Output the (x, y) coordinate of the center of the cell containing the given text.  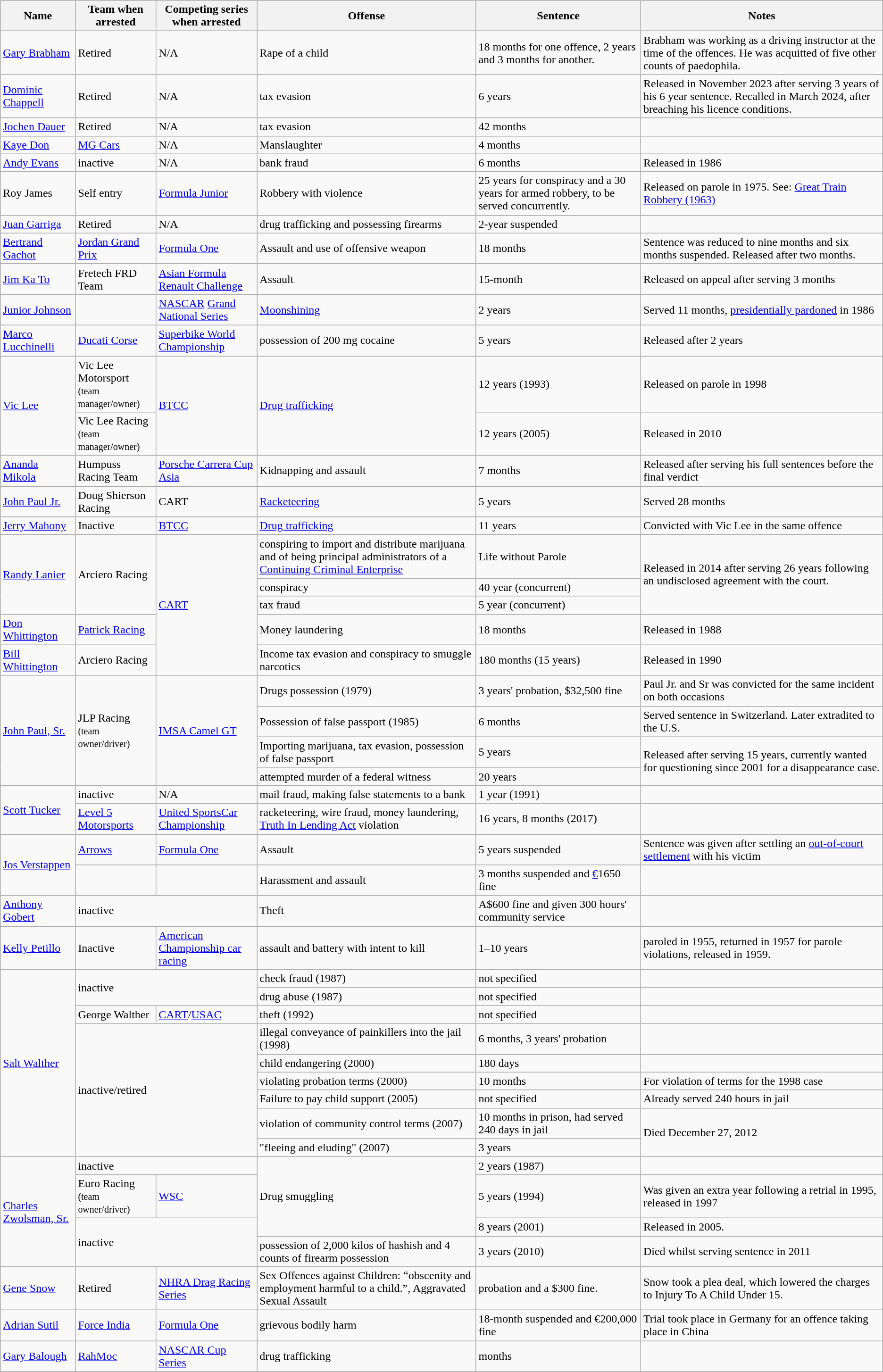
Vic Lee Racing(team manager/owner) (116, 434)
25 years for conspiracy and a 30 years for armed robbery, to be served concurrently. (558, 193)
conspiracy (367, 587)
Salt Walther (38, 1063)
NHRA Drag Racing Series (207, 1289)
Randy Lanier (38, 574)
JLP Racing(team owner/driver) (116, 730)
15-month (558, 279)
Released in 2014 after serving 26 years following an undisclosed agreement with the court. (761, 574)
Ananda Mikola (38, 471)
3 months suspended and €1650 fine (558, 880)
Vic Lee Motorsport(team manager/owner) (116, 384)
Drug smuggling (367, 1196)
John Paul Jr. (38, 502)
40 year (concurrent) (558, 587)
Money laundering (367, 629)
20 years (558, 776)
drug trafficking and possessing firearms (367, 224)
Bertrand Gachot (38, 248)
Served 11 months, presidentially pardoned in 1986 (761, 309)
possession of 2,000 kilos of hashish and 4 counts of firearm possession (367, 1251)
check fraud (1987) (367, 979)
4 months (558, 145)
Served sentence in Switzerland. Later extradited to the U.S. (761, 722)
inactive/retired (166, 1090)
Sex Offences against Children: “obscenity and employment harmful to a child.”, Aggravated Sexual Assault (367, 1289)
WSC (207, 1196)
Asian Formula Renault Challenge (207, 279)
Sentence was given after settling an out-of-court settlement with his victim (761, 849)
2-year suspended (558, 224)
MG Cars (116, 145)
attempted murder of a federal witness (367, 776)
Dominic Chappell (38, 96)
drug trafficking (367, 1356)
Fretech FRD Team (116, 279)
Scott Tucker (38, 809)
Ducati Corse (116, 341)
NASCAR Grand National Series (207, 309)
Income tax evasion and conspiracy to smuggle narcotics (367, 660)
Moonshining (367, 309)
Kidnapping and assault (367, 471)
tax fraud (367, 605)
Was given an extra year following a retrial in 1995, released in 1997 (761, 1196)
Brabham was working as a driving instructor at the time of the offences. He was acquitted of five other counts of paedophila. (761, 53)
bank fraud (367, 163)
Manslaughter (367, 145)
Team when arrested (116, 16)
11 years (558, 526)
Humpuss Racing Team (116, 471)
42 months (558, 127)
possession of 200 mg cocaine (367, 341)
Kelly Petillo (38, 948)
A$600 fine and given 300 hours' community service (558, 911)
George Walther (116, 1014)
Roy James (38, 193)
6 years (558, 96)
Assault and use of offensive weapon (367, 248)
10 months in prison, had served 240 days in jail (558, 1123)
Kaye Don (38, 145)
Possession of false passport (1985) (367, 722)
Arrows (116, 849)
6 months, 3 years' probation (558, 1039)
Porsche Carrera Cup Asia (207, 471)
Released in 2010 (761, 434)
2 years (1987) (558, 1165)
Juan Garriga (38, 224)
Robbery with violence (367, 193)
1 year (1991) (558, 794)
IMSA Camel GT (207, 730)
Jos Verstappen (38, 865)
Died whilst serving sentence in 2011 (761, 1251)
Released after 2 years (761, 341)
violating probation terms (2000) (367, 1081)
Level 5 Motorsports (116, 819)
Charles Zwolsman, Sr. (38, 1211)
Jim Ka To (38, 279)
Released in 2005. (761, 1227)
Force India (116, 1325)
paroled in 1955, returned in 1957 for parole violations, released in 1959. (761, 948)
Doug Shierson Racing (116, 502)
Junior Johnson (38, 309)
RahMoc (116, 1356)
5 year (concurrent) (558, 605)
Notes (761, 16)
Bill Whittington (38, 660)
Released after serving 15 years, currently wanted for questioning since 2001 for a disappearance case. (761, 761)
8 years (2001) (558, 1227)
5 years suspended (558, 849)
Adrian Sutil (38, 1325)
Importing marijuana, tax evasion, possession of false passport (367, 752)
Died December 27, 2012 (761, 1132)
child endangering (2000) (367, 1063)
12 years (1993) (558, 384)
Released after serving his full sentences before the final verdict (761, 471)
Released in November 2023 after serving 3 years of his 6 year sentence. Recalled in March 2024, after breaching his licence conditions. (761, 96)
5 years (1994) (558, 1196)
For violation of terms for the 1998 case (761, 1081)
Gary Balough (38, 1356)
3 years' probation, $32,500 fine (558, 690)
10 months (558, 1081)
Drugs possession (1979) (367, 690)
conspiring to import and distribute marijuana and of being principal administrators of a Continuing Criminal Enterprise (367, 557)
Formula Junior (207, 193)
probation and a $300 fine. (558, 1289)
Released on parole in 1998 (761, 384)
Released on appeal after serving 3 months (761, 279)
Sentence (558, 16)
7 months (558, 471)
American Championship car racing (207, 948)
Already served 240 hours in jail (761, 1099)
Offense (367, 16)
racketeering, wire fraud, money laundering, Truth In Lending Act violation (367, 819)
violation of community control terms (2007) (367, 1123)
NASCAR Cup Series (207, 1356)
Failure to pay child support (2005) (367, 1099)
Gary Brabham (38, 53)
1–10 years (558, 948)
CART/USAC (207, 1014)
Released in 1990 (761, 660)
Superbike World Championship (207, 341)
Name (38, 16)
Sentence was reduced to nine months and six months suspended. Released after two months. (761, 248)
John Paul, Sr. (38, 730)
months (558, 1356)
Don Whittington (38, 629)
180 days (558, 1063)
12 years (2005) (558, 434)
16 years, 8 months (2017) (558, 819)
Trial took place in Germany for an offence taking place in China (761, 1325)
Convicted with Vic Lee in the same offence (761, 526)
grievous bodily harm (367, 1325)
assault and battery with intent to kill (367, 948)
Released in 1988 (761, 629)
Jordan Grand Prix (116, 248)
Marco Lucchinelli (38, 341)
18-month suspended and €200,000 fine (558, 1325)
Anthony Gobert (38, 911)
Released in 1986 (761, 163)
Self entry (116, 193)
Rape of a child (367, 53)
2 years (558, 309)
Racketeering (367, 502)
Served 28 months (761, 502)
Theft (367, 911)
Jochen Dauer (38, 127)
Andy Evans (38, 163)
Euro Racing(team owner/driver) (116, 1196)
Life without Parole (558, 557)
mail fraud, making false statements to a bank (367, 794)
illegal conveyance of painkillers into the jail (1998) (367, 1039)
3 years (2010) (558, 1251)
18 months for one offence, 2 years and 3 months for another. (558, 53)
Jerry Mahony (38, 526)
United SportsCar Championship (207, 819)
Competing series when arrested (207, 16)
Gene Snow (38, 1289)
Snow took a plea deal, which lowered the charges to Injury To A Child Under 15. (761, 1289)
Vic Lee (38, 406)
180 months (15 years) (558, 660)
theft (1992) (367, 1014)
Paul Jr. and Sr was convicted for the same incident on both occasions (761, 690)
3 years (558, 1147)
drug abuse (1987) (367, 997)
Harassment and assault (367, 880)
Patrick Racing (116, 629)
Released on parole in 1975. See: Great Train Robbery (1963) (761, 193)
"fleeing and eluding" (2007) (367, 1147)
